Capture the cell that displays the provided text and extract its [X, Y] central coordinate. 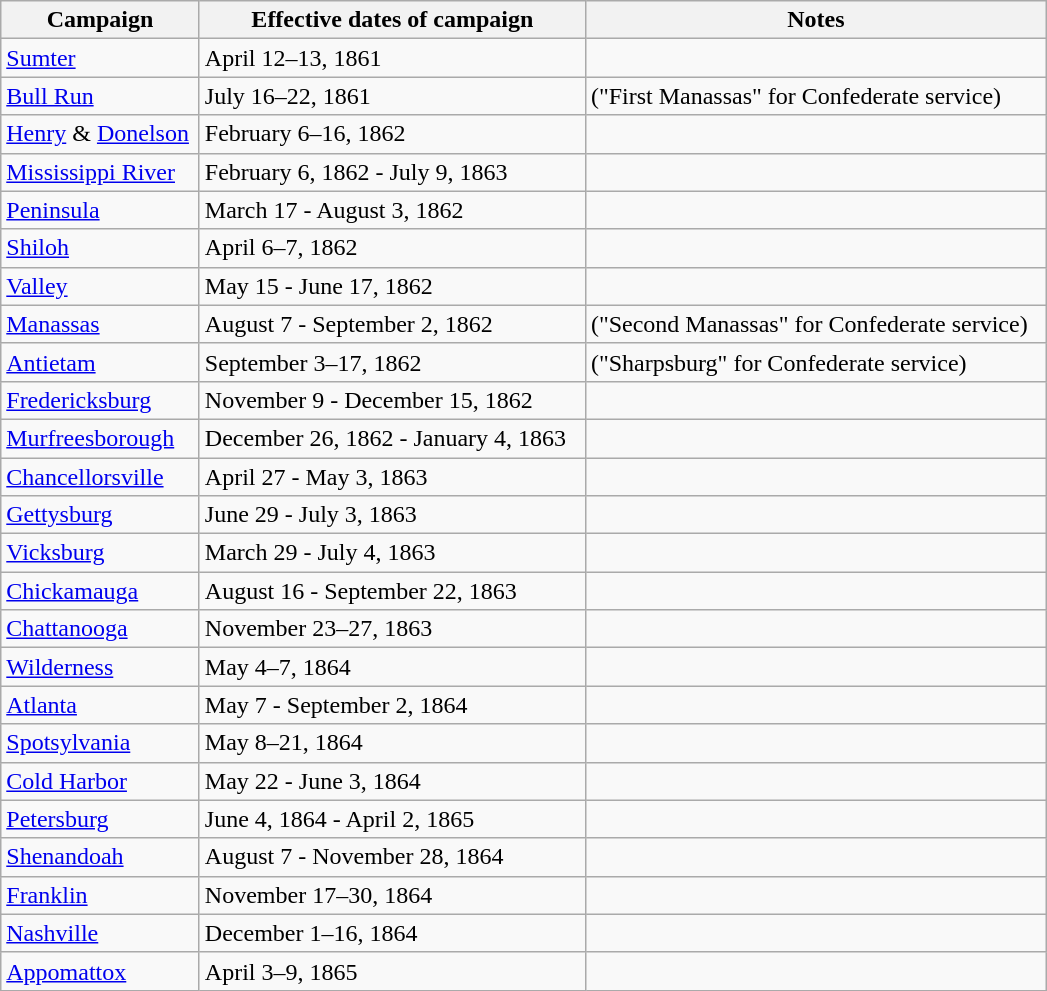
Nashville [100, 933]
May 7 - September 2, 1864 [392, 705]
June 4, 1864 - April 2, 1865 [392, 819]
Appomattox [100, 971]
May 8–21, 1864 [392, 743]
March 29 - July 4, 1863 [392, 553]
Campaign [100, 20]
August 7 - September 2, 1862 [392, 324]
("First Manassas" for Confederate service) [816, 96]
Sumter [100, 58]
April 3–9, 1865 [392, 971]
Gettysburg [100, 515]
August 7 - November 28, 1864 [392, 857]
December 1–16, 1864 [392, 933]
September 3–17, 1862 [392, 362]
November 23–27, 1863 [392, 629]
Antietam [100, 362]
Spotsylvania [100, 743]
Petersburg [100, 819]
Murfreesborough [100, 438]
February 6, 1862 - July 9, 1863 [392, 172]
July 16–22, 1861 [392, 96]
Franklin [100, 895]
Peninsula [100, 210]
Manassas [100, 324]
April 12–13, 1861 [392, 58]
Bull Run [100, 96]
Fredericksburg [100, 400]
Chattanooga [100, 629]
Notes [816, 20]
May 4–7, 1864 [392, 667]
November 9 - December 15, 1862 [392, 400]
May 15 - June 17, 1862 [392, 286]
Cold Harbor [100, 781]
Valley [100, 286]
Vicksburg [100, 553]
Mississippi River [100, 172]
November 17–30, 1864 [392, 895]
Effective dates of campaign [392, 20]
Wilderness [100, 667]
Henry & Donelson [100, 134]
Shiloh [100, 248]
May 22 - June 3, 1864 [392, 781]
Chickamauga [100, 591]
Chancellorsville [100, 477]
April 6–7, 1862 [392, 248]
Shenandoah [100, 857]
("Second Manassas" for Confederate service) [816, 324]
("Sharpsburg" for Confederate service) [816, 362]
Atlanta [100, 705]
February 6–16, 1862 [392, 134]
August 16 - September 22, 1863 [392, 591]
March 17 - August 3, 1862 [392, 210]
April 27 - May 3, 1863 [392, 477]
June 29 - July 3, 1863 [392, 515]
December 26, 1862 - January 4, 1863 [392, 438]
